Identify which cell holds the provided text, then report its (x, y) central coordinate. 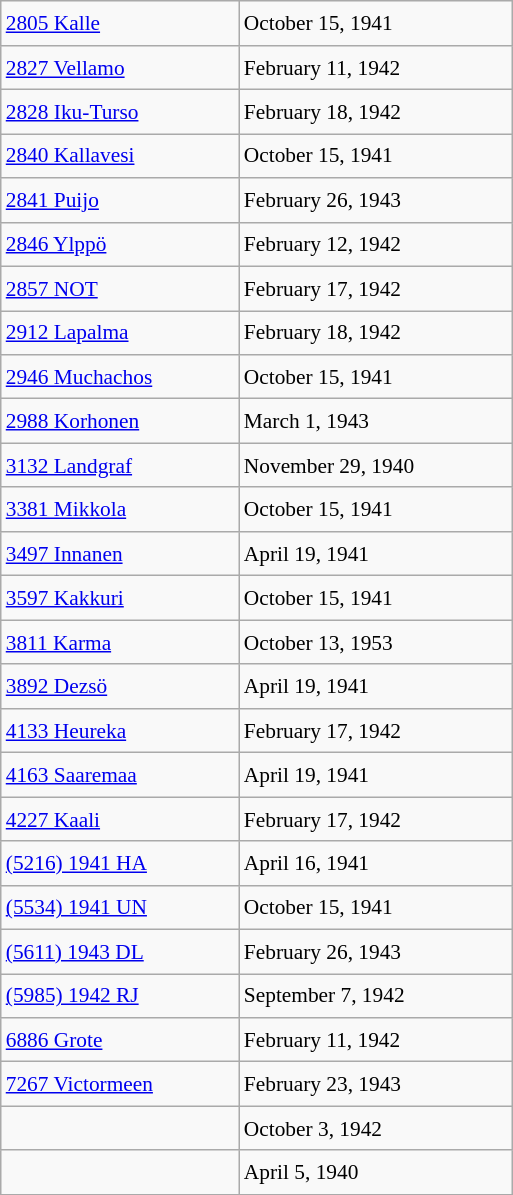
April 5, 1940 (376, 1172)
2827 Vellamo (120, 67)
7267 Victormeen (120, 1084)
2805 Kalle (120, 23)
2828 Iku-Turso (120, 112)
4133 Heureka (120, 730)
(5985) 1942 RJ (120, 996)
September 7, 1942 (376, 996)
3892 Dezsö (120, 686)
2840 Kallavesi (120, 156)
(5534) 1941 UN (120, 907)
2846 Ylppö (120, 244)
February 23, 1943 (376, 1084)
3597 Kakkuri (120, 598)
(5216) 1941 HA (120, 863)
March 1, 1943 (376, 421)
2912 Lapalma (120, 333)
November 29, 1940 (376, 465)
3497 Innanen (120, 554)
3381 Mikkola (120, 509)
April 16, 1941 (376, 863)
2988 Korhonen (120, 421)
3811 Karma (120, 642)
February 12, 1942 (376, 244)
6886 Grote (120, 1040)
2841 Puijo (120, 200)
4163 Saaremaa (120, 775)
2946 Muchachos (120, 377)
3132 Landgraf (120, 465)
2857 NOT (120, 288)
October 13, 1953 (376, 642)
(5611) 1943 DL (120, 951)
October 3, 1942 (376, 1128)
4227 Kaali (120, 819)
